Capture the cell that displays the provided text and extract its [x, y] central coordinate. 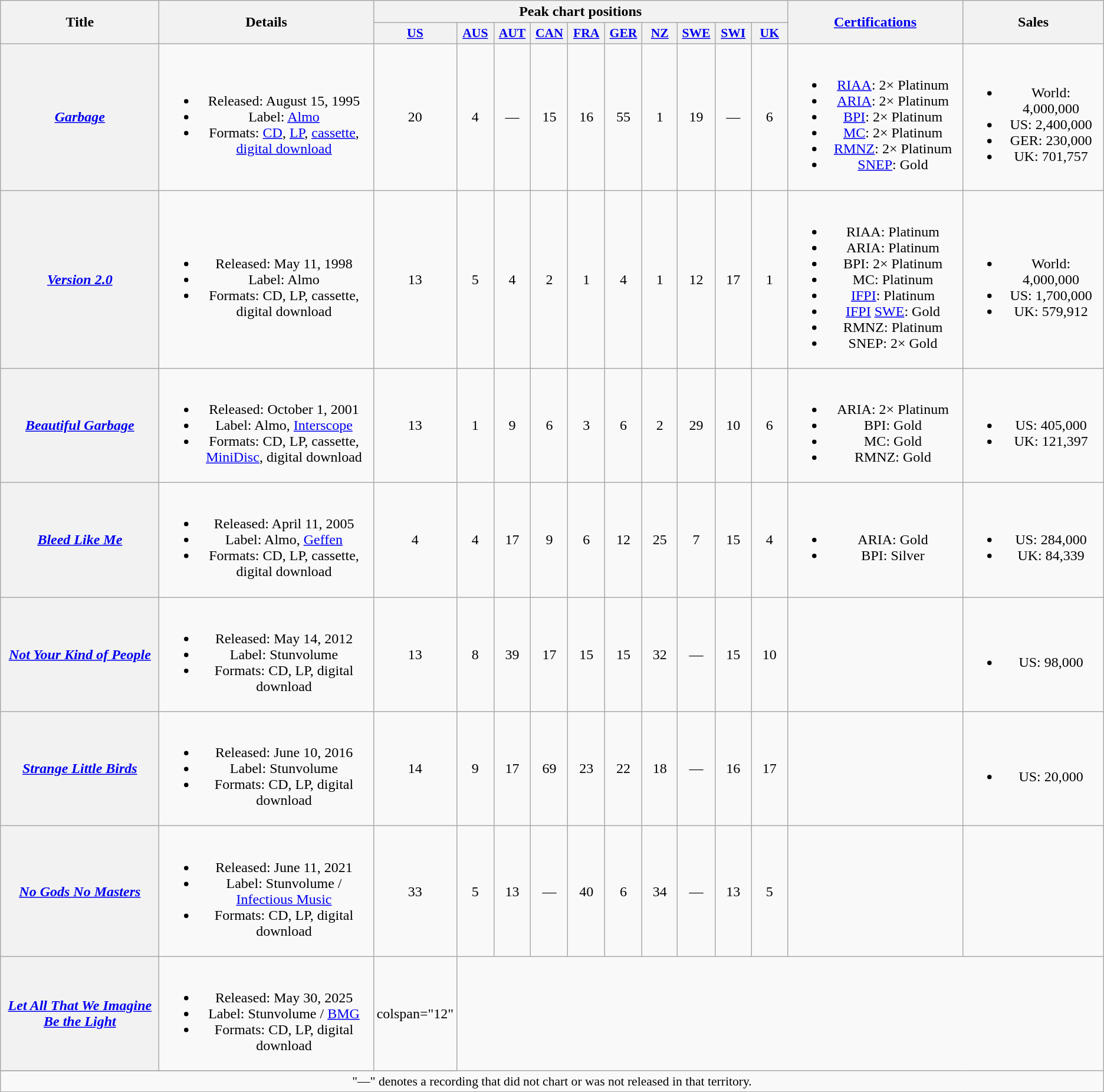
8 [475, 654]
40 [586, 892]
Released: May 14, 2012Label: StunvolumeFormats: CD, LP, digital download [267, 654]
US: 20,000 [1033, 769]
Released: April 11, 2005Label: Almo, GeffenFormats: CD, LP, cassette, digital download [267, 540]
23 [586, 769]
GER [624, 34]
US: 284,000UK: 84,339 [1033, 540]
Beautiful Garbage [80, 426]
Strange Little Birds [80, 769]
20 [415, 117]
RIAA: 2× PlatinumARIA: 2× PlatinumBPI: 2× PlatinumMC: 2× PlatinumRMNZ: 2× PlatinumSNEP: Gold [875, 117]
33 [415, 892]
US: 98,000 [1033, 654]
Let All That We Imagine Be the Light [80, 1014]
19 [696, 117]
World: 4,000,000US: 1,700,000UK: 579,912 [1033, 279]
SWE [696, 34]
No Gods No Masters [80, 892]
Certifications [875, 22]
Released: August 15, 1995Label: AlmoFormats: CD, LP, cassette, digital download [267, 117]
World: 4,000,000US: 2,400,000GER: 230,000UK: 701,757 [1033, 117]
"—" denotes a recording that did not chart or was not released in that territory. [552, 1081]
UK [769, 34]
AUS [475, 34]
14 [415, 769]
55 [624, 117]
FRA [586, 34]
CAN [550, 34]
colspan="12" [415, 1014]
US [415, 34]
Details [267, 22]
Sales [1033, 22]
ARIA: 2× PlatinumBPI: GoldMC: GoldRMNZ: Gold [875, 426]
Peak chart positions [580, 12]
18 [660, 769]
Released: May 30, 2025Label: Stunvolume / BMGFormats: CD, LP, digital download [267, 1014]
US: 405,000UK: 121,397 [1033, 426]
RIAA: PlatinumARIA: PlatinumBPI: 2× PlatinumMC: PlatinumIFPI: PlatinumIFPI SWE: GoldRMNZ: PlatinumSNEP: 2× Gold [875, 279]
32 [660, 654]
ARIA: GoldBPI: Silver [875, 540]
SWI [733, 34]
7 [696, 540]
Version 2.0 [80, 279]
39 [512, 654]
25 [660, 540]
29 [696, 426]
AUT [512, 34]
34 [660, 892]
Released: June 11, 2021Label: Stunvolume / Infectious MusicFormats: CD, LP, digital download [267, 892]
Title [80, 22]
Released: May 11, 1998Label: AlmoFormats: CD, LP, cassette, digital download [267, 279]
3 [586, 426]
Garbage [80, 117]
Released: June 10, 2016Label: StunvolumeFormats: CD, LP, digital download [267, 769]
Bleed Like Me [80, 540]
22 [624, 769]
Not Your Kind of People [80, 654]
Released: October 1, 2001Label: Almo, InterscopeFormats: CD, LP, cassette, MiniDisc, digital download [267, 426]
NZ [660, 34]
69 [550, 769]
